Locate the cell with the specified text and output its [x, y] center coordinate. 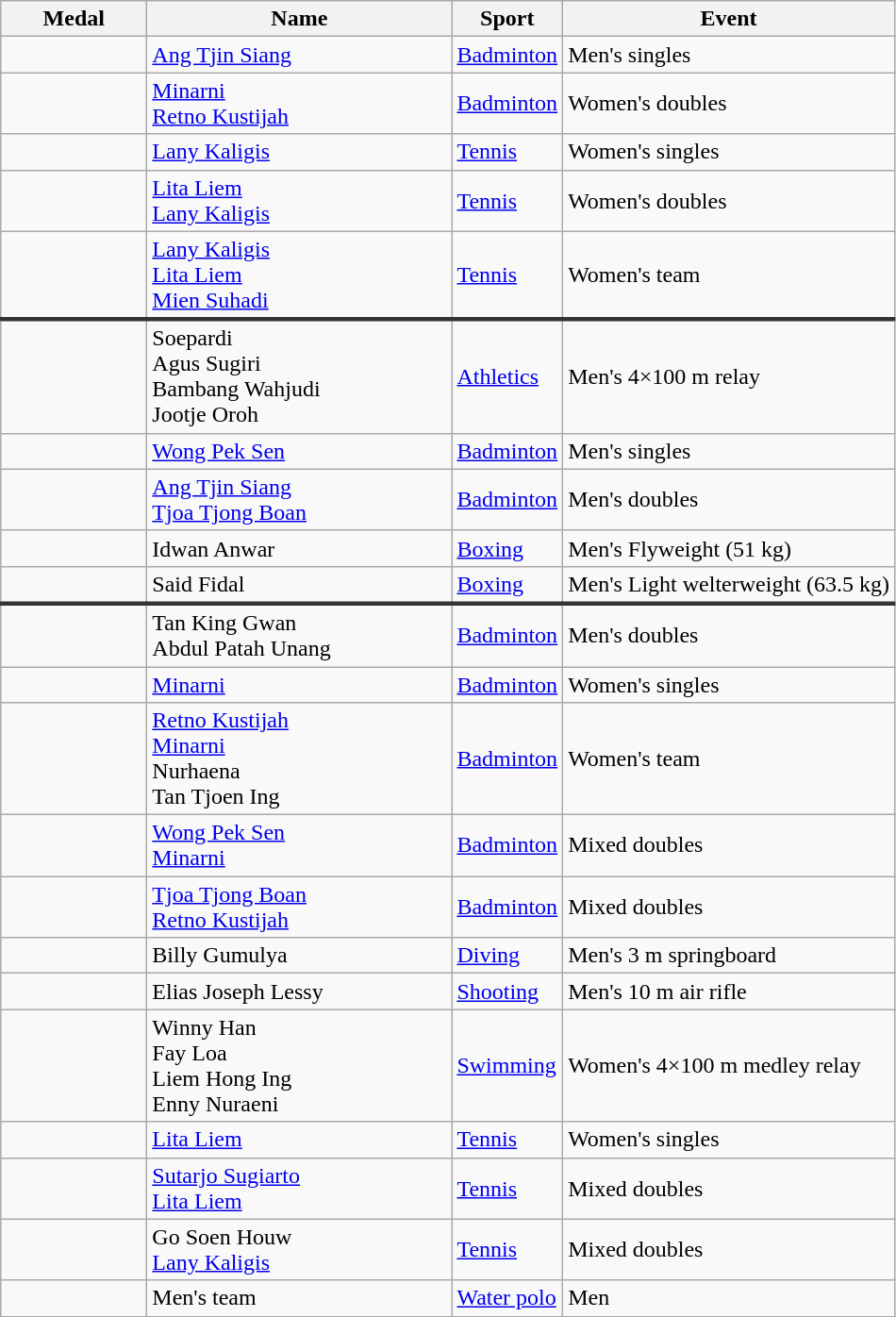
Said Fidal [300, 585]
SoepardiAgus SugiriBambang WahjudiJootje Oroh [300, 377]
Minarni [300, 684]
Sport [507, 19]
MinarniRetno Kustijah [300, 104]
Name [300, 19]
Women's 4×100 m medley relay [729, 1066]
Swimming [507, 1066]
Men's 4×100 m relay [729, 377]
Elias Joseph Lessy [300, 992]
Lita Liem [300, 1140]
Lany KaligisLita LiemMien Suhadi [300, 275]
Wong Pek SenMinarni [300, 845]
Go Soen Houw Lany Kaligis [300, 1249]
Men's 10 m air rifle [729, 992]
Lany Kaligis [300, 152]
Men's Flyweight (51 kg) [729, 548]
Ang Tjin SiangTjoa Tjong Boan [300, 500]
Billy Gumulya [300, 956]
Event [729, 19]
Diving [507, 956]
Men's team [300, 1298]
Sutarjo SugiartoLita Liem [300, 1189]
Medal [74, 19]
Retno KustijahMinarniNurhaenaTan Tjoen Ing [300, 759]
Winny HanFay LoaLiem Hong IngEnny Nuraeni [300, 1066]
Men's Light welterweight (63.5 kg) [729, 585]
Idwan Anwar [300, 548]
Tan King GwanAbdul Patah Unang [300, 636]
Ang Tjin Siang [300, 55]
Lita LiemLany Kaligis [300, 200]
Shooting [507, 992]
Men's 3 m springboard [729, 956]
Water polo [507, 1298]
Athletics [507, 377]
Tjoa Tjong BoanRetno Kustijah [300, 908]
Wong Pek Sen [300, 451]
Men [729, 1298]
